Locate the cell with the specified text and output its (x, y) center coordinate. 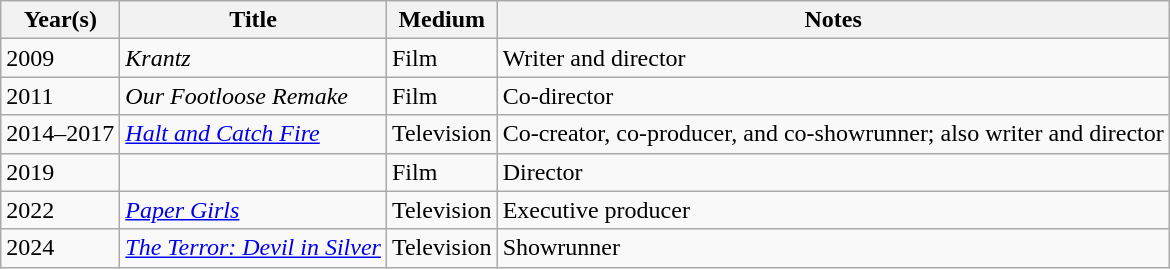
2024 (60, 248)
Medium (442, 20)
2009 (60, 58)
2014–2017 (60, 134)
Co-creator, co-producer, and co-showrunner; also writer and director (833, 134)
Krantz (254, 58)
Executive producer (833, 210)
Co-director (833, 96)
Title (254, 20)
Writer and director (833, 58)
The Terror: Devil in Silver (254, 248)
Director (833, 172)
Paper Girls (254, 210)
Halt and Catch Fire (254, 134)
Notes (833, 20)
2019 (60, 172)
2011 (60, 96)
Showrunner (833, 248)
Our Footloose Remake (254, 96)
2022 (60, 210)
Year(s) (60, 20)
